Capture the cell that displays the provided text and extract its (x, y) central coordinate. 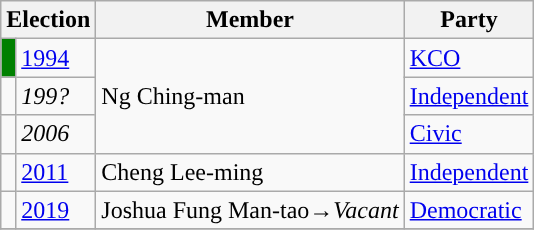
Party (469, 20)
Civic (469, 134)
Member (250, 20)
Ng Ching-man (250, 96)
Election (48, 20)
2011 (56, 172)
199? (56, 96)
2019 (56, 210)
Democratic (469, 210)
KCO (469, 58)
Joshua Fung Man-tao→Vacant (250, 210)
1994 (56, 58)
Cheng Lee-ming (250, 172)
2006 (56, 134)
